Pinpoint the cell where the given text exists, returning its [X, Y] midpoint coordinate. 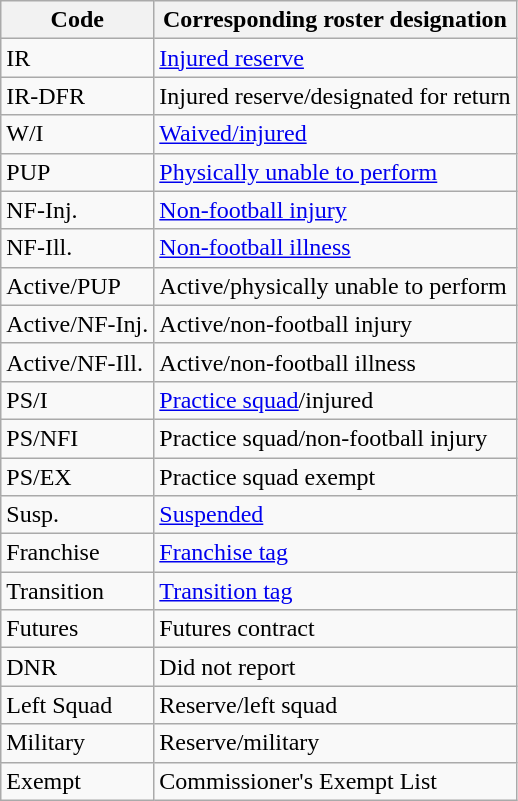
Injured reserve/designated for return [335, 96]
Commissioner's Exempt List [335, 781]
Suspended [335, 515]
Active/NF-Inj. [78, 324]
Practice squad exempt [335, 477]
Non-football illness [335, 248]
Code [78, 20]
Active/non-football injury [335, 324]
Reserve/military [335, 743]
Exempt [78, 781]
Left Squad [78, 705]
PS/NFI [78, 438]
Active/non-football illness [335, 362]
Transition [78, 591]
Waived/injured [335, 134]
PS/EX [78, 477]
IR-DFR [78, 96]
Active/physically unable to perform [335, 286]
Practice squad/non-football injury [335, 438]
Injured reserve [335, 58]
Futures contract [335, 629]
Reserve/left squad [335, 705]
Corresponding roster designation [335, 20]
Military [78, 743]
Futures [78, 629]
Susp. [78, 515]
PUP [78, 172]
Did not report [335, 667]
Active/NF-Ill. [78, 362]
DNR [78, 667]
W/I [78, 134]
Franchise [78, 553]
PS/I [78, 400]
IR [78, 58]
Practice squad/injured [335, 400]
Franchise tag [335, 553]
Active/PUP [78, 286]
Physically unable to perform [335, 172]
NF-Inj. [78, 210]
Non-football injury [335, 210]
Transition tag [335, 591]
NF-Ill. [78, 248]
